Provide the (x, y) coordinate of the cell's center where the given text is located.  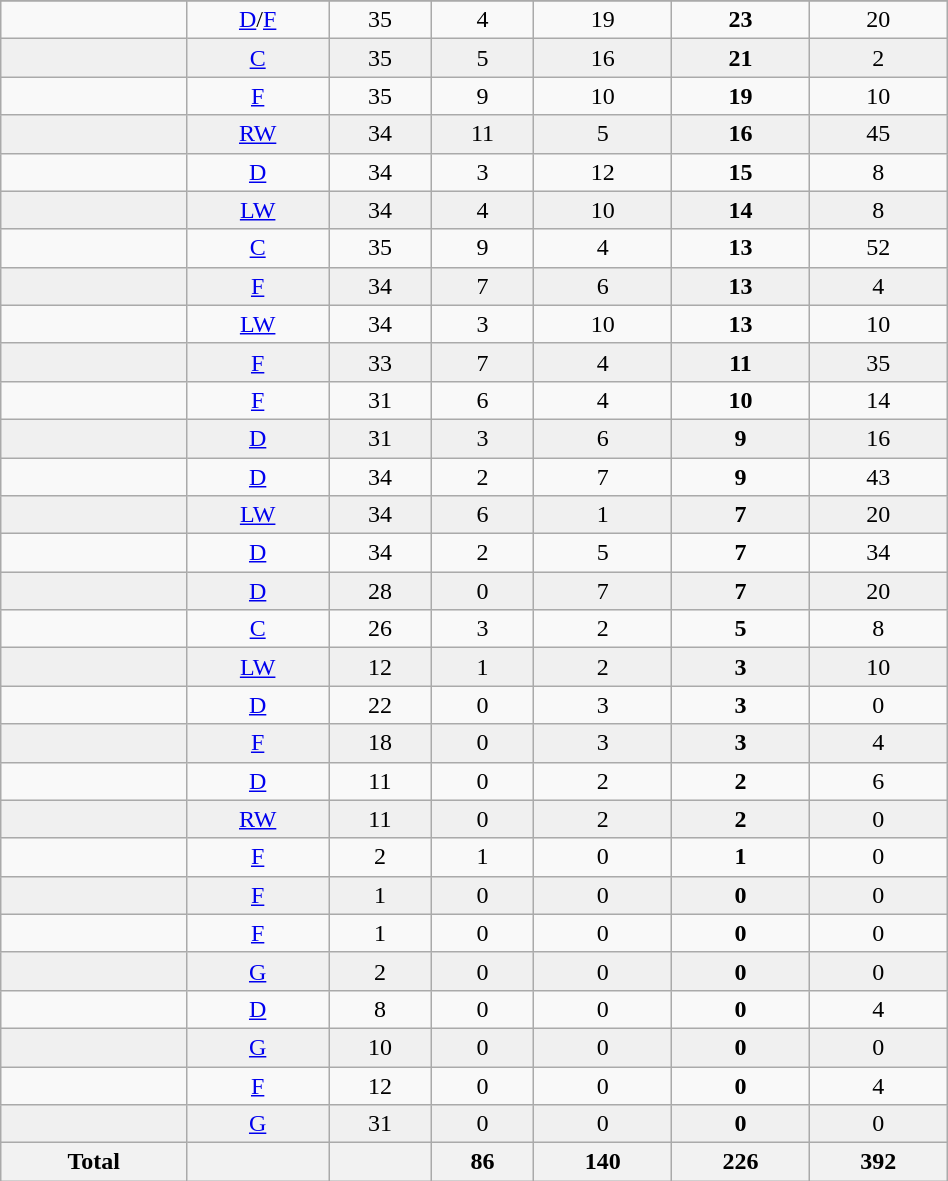
21 (741, 58)
33 (380, 362)
52 (878, 248)
45 (878, 134)
140 (603, 1162)
D/F (258, 20)
Total (94, 1162)
392 (878, 1162)
23 (741, 20)
86 (482, 1162)
43 (878, 477)
28 (380, 591)
22 (380, 705)
15 (741, 172)
26 (380, 629)
226 (741, 1162)
18 (380, 743)
